Provide the (x, y) coordinate of the cell's center where the given text is located.  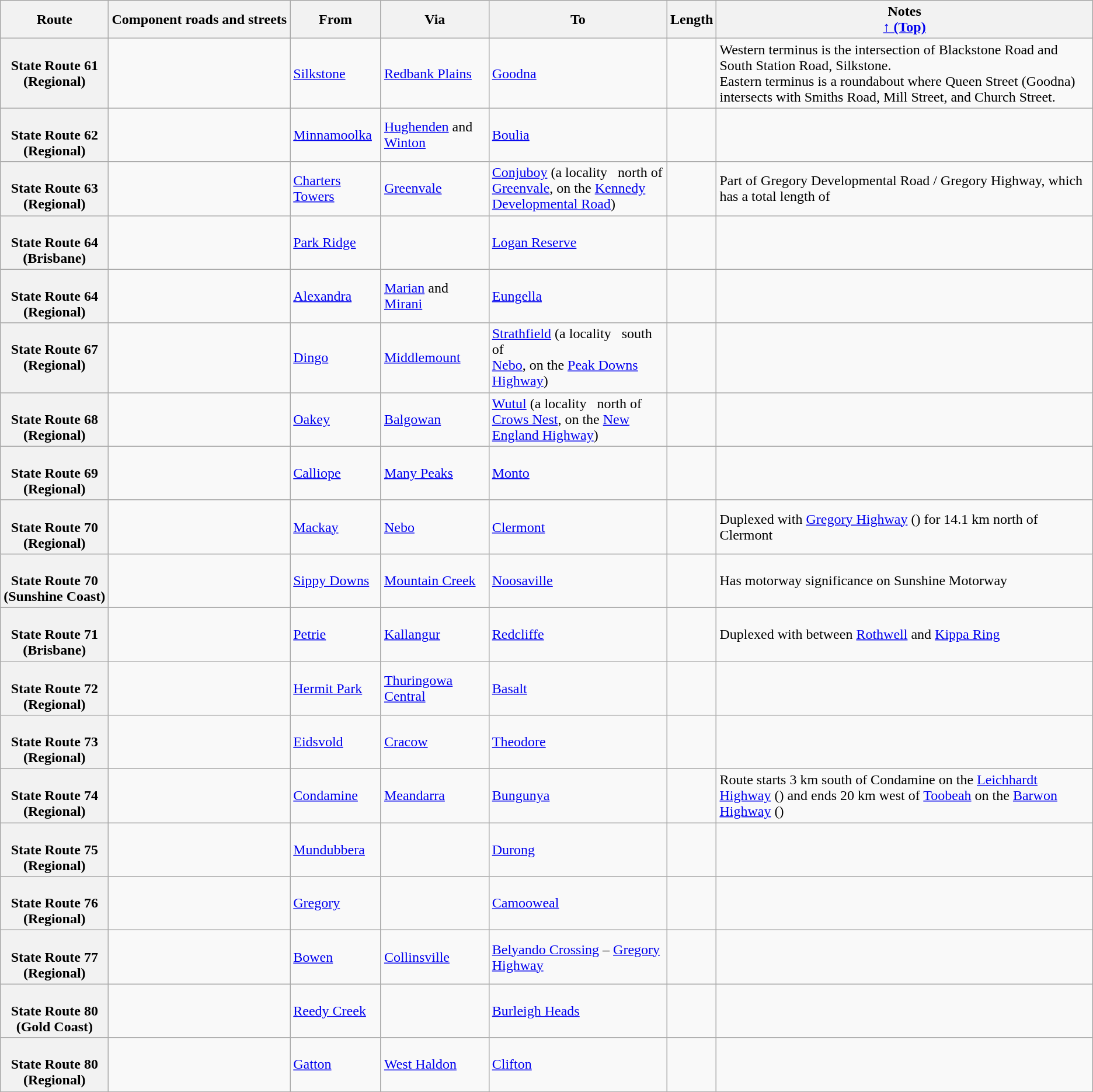
State Route 70(Regional) (55, 527)
Has motorway significance on Sunshine Motorway (904, 580)
Minnamoolka (336, 135)
Many Peaks (434, 473)
Redbank Plains (434, 74)
Alexandra (336, 296)
West Haldon (434, 1065)
Eungella (578, 296)
Noosaville (578, 580)
Bowen (336, 957)
Via (434, 20)
Collinsville (434, 957)
State Route 76(Regional) (55, 903)
Dingo (336, 357)
Sippy Downs (336, 580)
Reedy Creek (336, 1011)
Kallangur (434, 634)
Basalt (578, 688)
Notes ↑ (Top) (904, 20)
Length (692, 20)
Petrie (336, 634)
Gatton (336, 1065)
Goodna (578, 74)
Nebo (434, 527)
Clifton (578, 1065)
State Route 77(Regional) (55, 957)
State Route 64(Brisbane) (55, 242)
Mundubbera (336, 850)
Wutul (a locality north ofCrows Nest, on the New England Highway) (578, 419)
State Route 69(Regional) (55, 473)
State Route 63(Regional) (55, 189)
Gregory (336, 903)
Hermit Park (336, 688)
Strathfield (a locality south ofNebo, on the Peak Downs Highway) (578, 357)
State Route 68(Regional) (55, 419)
To (578, 20)
Condamine (336, 796)
Redcliffe (578, 634)
State Route 67(Regional) (55, 357)
Mountain Creek (434, 580)
Calliope (336, 473)
State Route 74(Regional) (55, 796)
Thuringowa Central (434, 688)
State Route 72(Regional) (55, 688)
Duplexed with between Rothwell and Kippa Ring (904, 634)
Conjuboy (a locality north ofGreenvale, on the Kennedy Developmental Road) (578, 189)
Route (55, 20)
Mackay (336, 527)
Greenvale (434, 189)
Meandarra (434, 796)
Clermont (578, 527)
Burleigh Heads (578, 1011)
Park Ridge (336, 242)
State Route 80(Gold Coast) (55, 1011)
State Route 61(Regional) (55, 74)
Monto (578, 473)
Cracow (434, 742)
Middlemount (434, 357)
Bungunya (578, 796)
Part of Gregory Developmental Road / Gregory Highway, which has a total length of (904, 189)
Duplexed with Gregory Highway () for 14.1 km north of Clermont (904, 527)
From (336, 20)
Eidsvold (336, 742)
State Route 75(Regional) (55, 850)
State Route 71(Brisbane) (55, 634)
Durong (578, 850)
Camooweal (578, 903)
Marian and Mirani (434, 296)
Charters Towers (336, 189)
State Route 70(Sunshine Coast) (55, 580)
State Route 80(Regional) (55, 1065)
Hughenden and Winton (434, 135)
State Route 64(Regional) (55, 296)
Theodore (578, 742)
Logan Reserve (578, 242)
State Route 73(Regional) (55, 742)
State Route 62(Regional) (55, 135)
Balgowan (434, 419)
Route starts 3 km south of Condamine on the Leichhardt Highway () and ends 20 km west of Toobeah on the Barwon Highway () (904, 796)
Oakey (336, 419)
Boulia (578, 135)
Component roads and streets (200, 20)
Belyando Crossing – Gregory Highway (578, 957)
Silkstone (336, 74)
